Output the (x, y) coordinate of the center of the cell containing the given text.  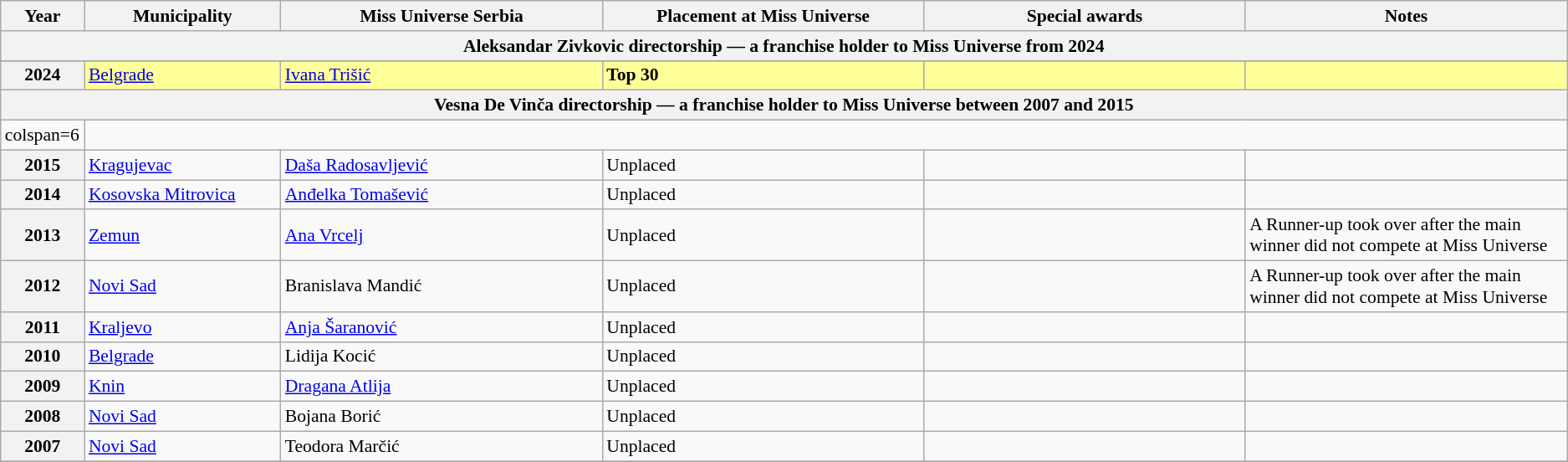
Miss Universe Serbia (442, 16)
Top 30 (763, 75)
2015 (43, 165)
Kraljevo (182, 327)
Year (43, 16)
Zemun (182, 236)
2007 (43, 446)
Lidija Kocić (442, 357)
Teodora Marčić (442, 446)
Branislava Mandić (442, 286)
Municipality (182, 16)
2013 (43, 236)
Special awards (1085, 16)
Vesna De Vinča directorship — a franchise holder to Miss Universe between 2007 and 2015 (784, 105)
2012 (43, 286)
Notes (1407, 16)
Aleksandar Zivkovic directorship — a franchise holder to Miss Universe from 2024 (784, 46)
2024 (43, 75)
Bojana Borić (442, 417)
Anja Šaranović (442, 327)
colspan=6 (43, 136)
2008 (43, 417)
Daša Radosavljević (442, 165)
Dragana Atlija (442, 387)
Placement at Miss Universe (763, 16)
2009 (43, 387)
2014 (43, 195)
Ivana Trišić (442, 75)
Ana Vrcelj (442, 236)
Kosovska Mitrovica (182, 195)
Anđelka Tomašević (442, 195)
Kragujevac (182, 165)
Knin (182, 387)
2011 (43, 327)
2010 (43, 357)
